Return the [x, y] coordinate for the center point of the cell that contains the specified text.  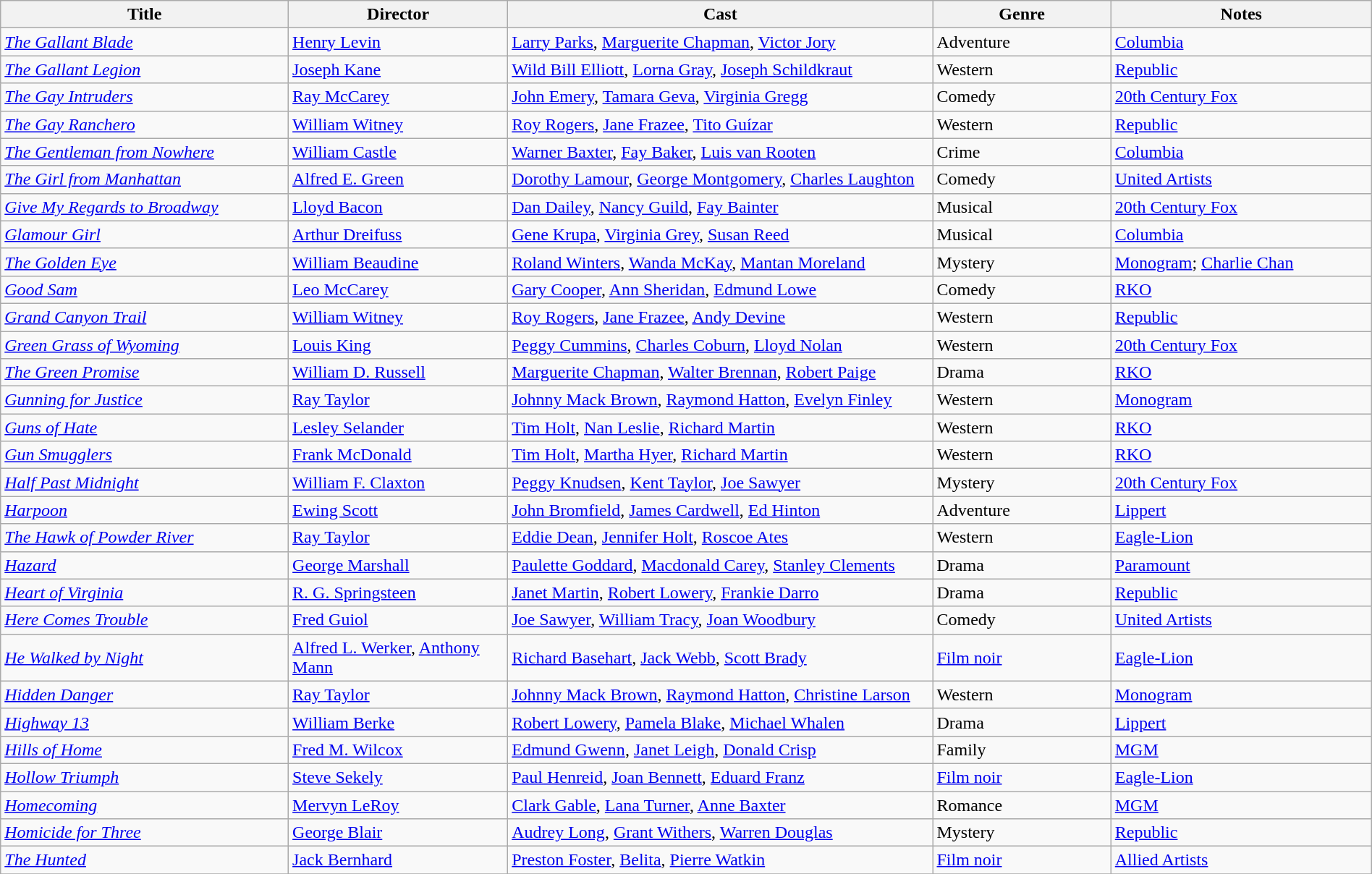
Dorothy Lamour, George Montgomery, Charles Laughton [721, 179]
Paulette Goddard, Macdonald Carey, Stanley Clements [721, 565]
Gun Smugglers [145, 455]
Family [1022, 750]
Leo McCarey [398, 289]
Hazard [145, 565]
Marguerite Chapman, Walter Brennan, Robert Paige [721, 373]
The Gallant Blade [145, 42]
Lesley Selander [398, 428]
Jack Bernhard [398, 860]
Roland Winters, Wanda McKay, Mantan Moreland [721, 262]
Highway 13 [145, 722]
Hidden Danger [145, 695]
Richard Basehart, Jack Webb, Scott Brady [721, 657]
Gary Cooper, Ann Sheridan, Edmund Lowe [721, 289]
Here Comes Trouble [145, 620]
He Walked by Night [145, 657]
George Marshall [398, 565]
Grand Canyon Trail [145, 317]
Green Grass of Wyoming [145, 345]
Harpoon [145, 510]
Larry Parks, Marguerite Chapman, Victor Jory [721, 42]
Warner Baxter, Fay Baker, Luis van Rooten [721, 152]
Half Past Midnight [145, 483]
Notes [1241, 14]
The Hawk of Powder River [145, 538]
Cast [721, 14]
Alfred L. Werker, Anthony Mann [398, 657]
Roy Rogers, Jane Frazee, Andy Devine [721, 317]
The Girl from Manhattan [145, 179]
Title [145, 14]
Crime [1022, 152]
Hills of Home [145, 750]
Roy Rogers, Jane Frazee, Tito Guízar [721, 124]
William Berke [398, 722]
Arthur Dreifuss [398, 234]
Joe Sawyer, William Tracy, Joan Woodbury [721, 620]
Eddie Dean, Jennifer Holt, Roscoe Ates [721, 538]
Peggy Cummins, Charles Coburn, Lloyd Nolan [721, 345]
The Gay Intruders [145, 97]
John Emery, Tamara Geva, Virginia Gregg [721, 97]
Preston Foster, Belita, Pierre Watkin [721, 860]
Glamour Girl [145, 234]
Director [398, 14]
George Blair [398, 833]
Heart of Virginia [145, 593]
Dan Dailey, Nancy Guild, Fay Bainter [721, 207]
Alfred E. Green [398, 179]
Frank McDonald [398, 455]
Robert Lowery, Pamela Blake, Michael Whalen [721, 722]
Gunning for Justice [145, 400]
Fred M. Wilcox [398, 750]
Romance [1022, 805]
Clark Gable, Lana Turner, Anne Baxter [721, 805]
Wild Bill Elliott, Lorna Gray, Joseph Schildkraut [721, 69]
Steve Sekely [398, 777]
The Gentleman from Nowhere [145, 152]
Tim Holt, Nan Leslie, Richard Martin [721, 428]
The Golden Eye [145, 262]
William Castle [398, 152]
Homicide for Three [145, 833]
R. G. Springsteen [398, 593]
Tim Holt, Martha Hyer, Richard Martin [721, 455]
Henry Levin [398, 42]
Johnny Mack Brown, Raymond Hatton, Evelyn Finley [721, 400]
John Bromfield, James Cardwell, Ed Hinton [721, 510]
Genre [1022, 14]
Paramount [1241, 565]
Janet Martin, Robert Lowery, Frankie Darro [721, 593]
The Green Promise [145, 373]
The Hunted [145, 860]
Fred Guiol [398, 620]
Joseph Kane [398, 69]
Peggy Knudsen, Kent Taylor, Joe Sawyer [721, 483]
Good Sam [145, 289]
Monogram; Charlie Chan [1241, 262]
Edmund Gwenn, Janet Leigh, Donald Crisp [721, 750]
Allied Artists [1241, 860]
Guns of Hate [145, 428]
Homecoming [145, 805]
The Gallant Legion [145, 69]
Johnny Mack Brown, Raymond Hatton, Christine Larson [721, 695]
Audrey Long, Grant Withers, Warren Douglas [721, 833]
William Beaudine [398, 262]
Ray McCarey [398, 97]
Gene Krupa, Virginia Grey, Susan Reed [721, 234]
Lloyd Bacon [398, 207]
Ewing Scott [398, 510]
Hollow Triumph [145, 777]
Paul Henreid, Joan Bennett, Eduard Franz [721, 777]
Mervyn LeRoy [398, 805]
Give My Regards to Broadway [145, 207]
William D. Russell [398, 373]
The Gay Ranchero [145, 124]
William F. Claxton [398, 483]
Louis King [398, 345]
